Determine the [X, Y] coordinate at the center of the cell enclosing the given text.  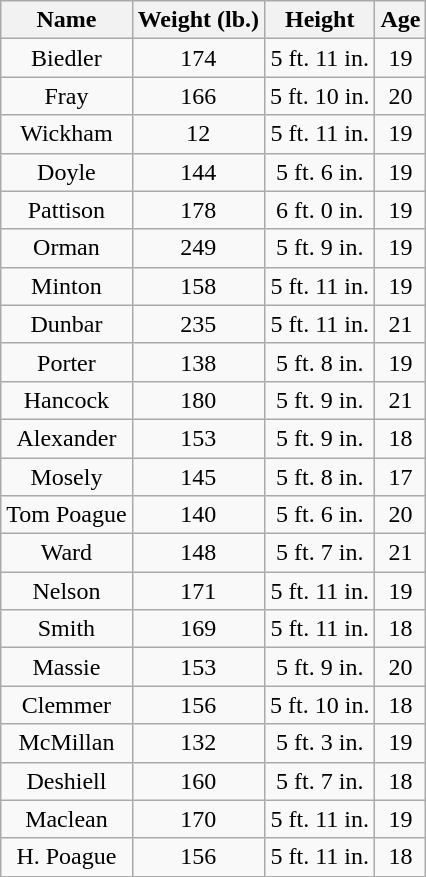
Tom Poague [66, 515]
138 [198, 362]
249 [198, 248]
Maclean [66, 819]
178 [198, 210]
Age [400, 20]
Name [66, 20]
171 [198, 591]
Wickham [66, 134]
17 [400, 477]
Fray [66, 96]
140 [198, 515]
Mosely [66, 477]
Pattison [66, 210]
Doyle [66, 172]
Biedler [66, 58]
12 [198, 134]
Deshiell [66, 781]
132 [198, 743]
Hancock [66, 400]
Porter [66, 362]
Dunbar [66, 324]
Weight (lb.) [198, 20]
Orman [66, 248]
Clemmer [66, 705]
H. Poague [66, 857]
166 [198, 96]
170 [198, 819]
174 [198, 58]
Minton [66, 286]
Alexander [66, 438]
148 [198, 553]
235 [198, 324]
169 [198, 629]
Height [320, 20]
5 ft. 3 in. [320, 743]
Nelson [66, 591]
180 [198, 400]
Massie [66, 667]
145 [198, 477]
6 ft. 0 in. [320, 210]
160 [198, 781]
Smith [66, 629]
158 [198, 286]
Ward [66, 553]
McMillan [66, 743]
144 [198, 172]
